Search for the cell housing the specified text and yield its (X, Y) center coordinate. 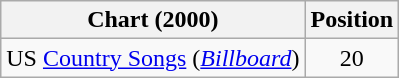
US Country Songs (Billboard) (153, 58)
20 (352, 58)
Position (352, 20)
Chart (2000) (153, 20)
